Determine the (x, y) coordinate at the center of the cell enclosing the given text.  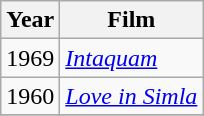
1969 (30, 58)
Love in Simla (132, 96)
1960 (30, 96)
Intaquam (132, 58)
Film (132, 20)
Year (30, 20)
